Return the [x, y] coordinate for the center point of the cell that contains the specified text.  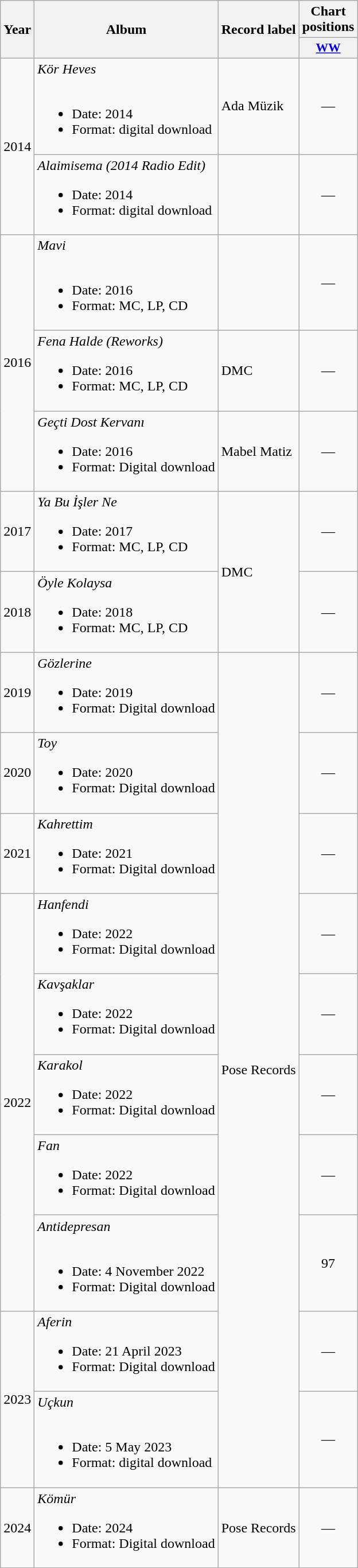
Chart positions [328, 20]
2024 [17, 1527]
MaviDate: 2016Format: MC, LP, CD [126, 282]
AntidepresanDate: 4 November 2022Format: Digital download [126, 1263]
2019 [17, 692]
HanfendiDate: 2022Format: Digital download [126, 934]
Öyle KolaysaDate: 2018Format: MC, LP, CD [126, 612]
Ada Müzik [258, 106]
2014 [17, 146]
2021 [17, 853]
2018 [17, 612]
AferinDate: 21 April 2023Format: Digital download [126, 1351]
UçkunDate: 5 May 2023Format: digital download [126, 1439]
Album [126, 30]
Geçti Dost KervanıDate: 2016Format: Digital download [126, 451]
97 [328, 1263]
FanDate: 2022Format: Digital download [126, 1175]
2016 [17, 363]
Ya Bu İşler NeDate: 2017Format: MC, LP, CD [126, 532]
Fena Halde (Reworks)Date: 2016Format: MC, LP, CD [126, 371]
2022 [17, 1102]
KarakolDate: 2022Format: Digital download [126, 1094]
GözlerineDate: 2019Format: Digital download [126, 692]
Record label [258, 30]
Year [17, 30]
2017 [17, 532]
WW [328, 48]
KahrettimDate: 2021Format: Digital download [126, 853]
KömürDate: 2024Format: Digital download [126, 1527]
KavşaklarDate: 2022Format: Digital download [126, 1014]
Alaimisema (2014 Radio Edit)Date: 2014Format: digital download [126, 194]
Kör HevesDate: 2014Format: digital download [126, 106]
Mabel Matiz [258, 451]
2020 [17, 773]
2023 [17, 1399]
ToyDate: 2020Format: Digital download [126, 773]
